Output the [x, y] coordinate of the center of the cell containing the given text.  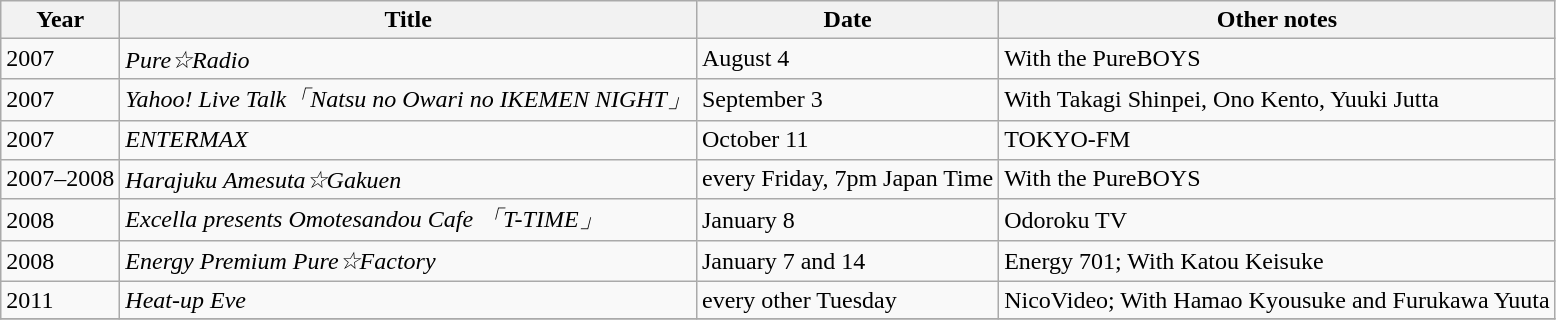
Other notes [1278, 20]
Energy Premium Pure☆Factory [408, 261]
NicoVideo; With Hamao Kyousuke and Furukawa Yuuta [1278, 300]
Title [408, 20]
September 3 [847, 100]
October 11 [847, 140]
TOKYO-FM [1278, 140]
Harajuku Amesuta☆Gakuen [408, 179]
With Takagi Shinpei, Ono Kento, Yuuki Jutta [1278, 100]
January 7 and 14 [847, 261]
Odoroku TV [1278, 220]
2007–2008 [60, 179]
every Friday, 7pm Japan Time [847, 179]
ENTERMAX [408, 140]
Excella presents Omotesandou Cafe 「T-TIME」 [408, 220]
Energy 701; With Katou Keisuke [1278, 261]
Year [60, 20]
Yahoo! Live Talk「Natsu no Owari no IKEMEN NIGHT」 [408, 100]
Pure☆Radio [408, 59]
every other Tuesday [847, 300]
Date [847, 20]
January 8 [847, 220]
2011 [60, 300]
August 4 [847, 59]
Heat-up Eve [408, 300]
